Provide the (x, y) coordinate of the cell's center where the given text is located.  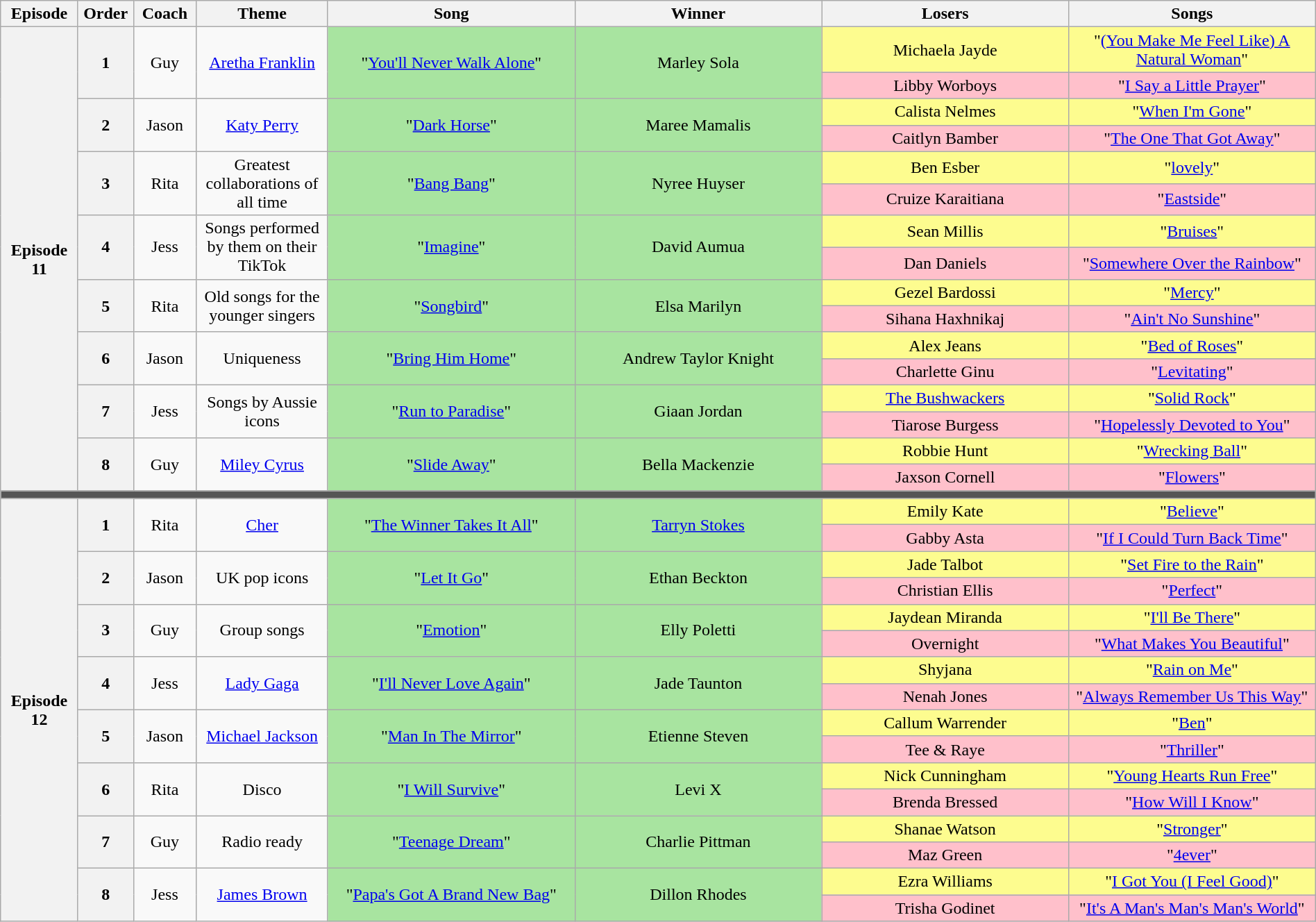
Elsa Marilyn (698, 305)
Jade Taunton (698, 683)
Nyree Huyser (698, 183)
"It's A Man's Man's Man's World" (1192, 908)
"If I Could Turn Back Time" (1192, 538)
Uniqueness (262, 358)
"Always Remember Us This Way" (1192, 696)
"Papa's Got A Brand New Bag" (451, 895)
Charlie Pittman (698, 841)
"Bring Him Home" (451, 358)
"Somewhere Over the Rainbow" (1192, 263)
Maree Mamalis (698, 125)
Elly Poletti (698, 630)
Emily Kate (945, 512)
"How Will I Know" (1192, 802)
Disco (262, 789)
"Bed of Roses" (1192, 345)
Songs performed by them on their TikTok (262, 247)
Sean Millis (945, 231)
Winner (698, 14)
Nenah Jones (945, 696)
"Young Hearts Run Free" (1192, 776)
"Dark Horse" (451, 125)
"Bruises" (1192, 231)
"Solid Rock" (1192, 398)
Giaan Jordan (698, 411)
Levi X (698, 789)
Aretha Franklin (262, 62)
Nick Cunningham (945, 776)
"Flowers" (1192, 478)
Order (106, 14)
Dillon Rhodes (698, 895)
Miley Cyrus (262, 464)
"What Makes You Beautiful" (1192, 644)
Greatest collaborations of all time (262, 183)
Caitlyn Bamber (945, 138)
"I Got You (I Feel Good)" (1192, 882)
Shanae Watson (945, 828)
Jaydean Miranda (945, 617)
Michael Jackson (262, 736)
Episode (39, 14)
Losers (945, 14)
Charlette Ginu (945, 371)
Tiarose Burgess (945, 424)
"Wrecking Ball" (1192, 451)
Alex Jeans (945, 345)
Tarryn Stokes (698, 525)
Lady Gaga (262, 683)
"Bang Bang" (451, 183)
Trisha Godinet (945, 908)
Group songs (262, 630)
Katy Perry (262, 125)
"Imagine" (451, 247)
"Emotion" (451, 630)
Christian Ellis (945, 591)
"The One That Got Away" (1192, 138)
"I'll Be There" (1192, 617)
Dan Daniels (945, 263)
"I'll Never Love Again" (451, 683)
"Man In The Mirror" (451, 736)
Andrew Taylor Knight (698, 358)
"Hopelessly Devoted to You" (1192, 424)
Robbie Hunt (945, 451)
"Slide Away" (451, 464)
Bella Mackenzie (698, 464)
Gezel Bardossi (945, 292)
"Eastside" (1192, 199)
"Thriller" (1192, 749)
"I Will Survive" (451, 789)
Michaela Jayde (945, 50)
Episode 11 (39, 259)
Ezra Williams (945, 882)
Cher (262, 525)
Songs by Aussie icons (262, 411)
"I Say a Little Prayer" (1192, 85)
"Songbird" (451, 305)
Overnight (945, 644)
"lovely" (1192, 167)
Song (451, 14)
Tee & Raye (945, 749)
"When I'm Gone" (1192, 112)
Radio ready (262, 841)
"The Winner Takes It All" (451, 525)
Shyjana (945, 670)
"4ever" (1192, 855)
"Rain on Me" (1192, 670)
"Ben" (1192, 723)
"You'll Never Walk Alone" (451, 62)
James Brown (262, 895)
Callum Warrender (945, 723)
"Run to Paradise" (451, 411)
Theme (262, 14)
UK pop icons (262, 578)
"Believe" (1192, 512)
Etienne Steven (698, 736)
Gabby Asta (945, 538)
Ethan Beckton (698, 578)
Old songs for the younger singers (262, 305)
"Stronger" (1192, 828)
Jade Talbot (945, 564)
Songs (1192, 14)
"Set Fire to the Rain" (1192, 564)
"Perfect" (1192, 591)
Episode 12 (39, 710)
Libby Worboys (945, 85)
"Levitating" (1192, 371)
David Aumua (698, 247)
Sihana Haxhnikaj (945, 319)
Marley Sola (698, 62)
Ben Esber (945, 167)
Calista Nelmes (945, 112)
Coach (165, 14)
"Teenage Dream" (451, 841)
The Bushwackers (945, 398)
"Ain't No Sunshine" (1192, 319)
Brenda Bressed (945, 802)
Jaxson Cornell (945, 478)
"Let It Go" (451, 578)
"Mercy" (1192, 292)
Maz Green (945, 855)
Cruize Karaitiana (945, 199)
"(You Make Me Feel Like) A Natural Woman" (1192, 50)
